Return the [x, y] coordinate for the center point of the cell that contains the specified text.  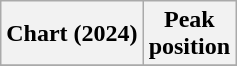
Chart (2024) [72, 34]
Peakposition [189, 34]
